Find where the given text appears and provide that cell's center as [X, Y] coordinate. 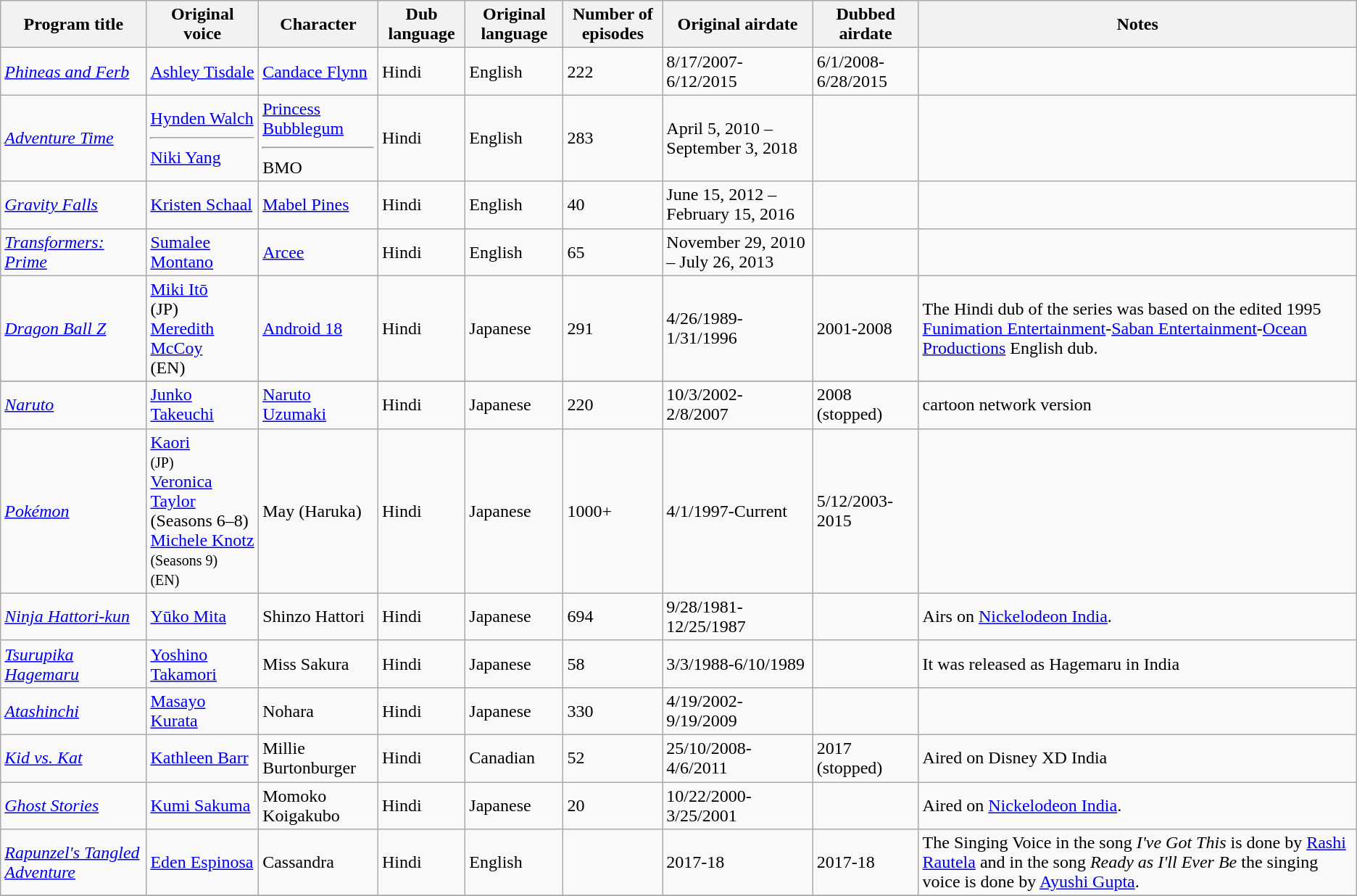
Android 18 [319, 328]
20 [613, 805]
Cassandra [319, 863]
November 29, 2010 – July 26, 2013 [738, 252]
Transformers: Prime [74, 252]
4/26/1989-1/31/1996 [738, 328]
Aired on Nickelodeon India. [1137, 805]
Sumalee Montano [203, 252]
10/22/2000-3/25/2001 [738, 805]
Pokémon [74, 510]
Nohara [319, 710]
Hynden WalchNiki Yang [203, 138]
Momoko Koigakubo [319, 805]
220 [613, 405]
Original voice [203, 25]
283 [613, 138]
Naruto Uzumaki [319, 405]
330 [613, 710]
Atashinchi [74, 710]
Ninja Hattori-kun [74, 616]
Kathleen Barr [203, 758]
Arcee [319, 252]
Character [319, 25]
Ghost Stories [74, 805]
Candace Flynn [319, 71]
2001-2008 [866, 328]
4/19/2002-9/19/2009 [738, 710]
May (Haruka) [319, 510]
Millie Burtonburger [319, 758]
694 [613, 616]
Princess BubblegumBMO [319, 138]
Yūko Mita [203, 616]
June 15, 2012 – February 15, 2016 [738, 204]
65 [613, 252]
8/17/2007-6/12/2015 [738, 71]
25/10/2008-4/6/2011 [738, 758]
40 [613, 204]
3/3/1988-6/10/1989 [738, 664]
The Singing Voice in the song I've Got This is done by Rashi Rautela and in the song Ready as I'll Ever Be the singing voice is done by Ayushi Gupta. [1137, 863]
Gravity Falls [74, 204]
Tsurupika Hagemaru [74, 664]
222 [613, 71]
Miss Sakura [319, 664]
9/28/1981-12/25/1987 [738, 616]
Original language [515, 25]
cartoon network version [1137, 405]
Mabel Pines [319, 204]
58 [613, 664]
Kristen Schaal [203, 204]
Dub language [421, 25]
Phineas and Ferb [74, 71]
Kumi Sakuma [203, 805]
Program title [74, 25]
5/12/2003-2015 [866, 510]
Original airdate [738, 25]
Masayo Kurata [203, 710]
Kaori (JP)Veronica Taylor(Seasons 6–8)Michele Knotz (Seasons 9) (EN) [203, 510]
6/1/2008-6/28/2015 [866, 71]
1000+ [613, 510]
Dubbed airdate [866, 25]
Number of episodes [613, 25]
2017(stopped) [866, 758]
Aired on Disney XD India [1137, 758]
Notes [1137, 25]
Naruto [74, 405]
Canadian [515, 758]
Eden Espinosa [203, 863]
10/3/2002-2/8/2007 [738, 405]
2008(stopped) [866, 405]
April 5, 2010 – September 3, 2018 [738, 138]
52 [613, 758]
Junko Takeuchi [203, 405]
291 [613, 328]
Yoshino Takamori [203, 664]
Rapunzel's Tangled Adventure [74, 863]
Shinzo Hattori [319, 616]
Adventure Time [74, 138]
It was released as Hagemaru in India [1137, 664]
Kid vs. Kat [74, 758]
Airs on Nickelodeon India. [1137, 616]
Dragon Ball Z [74, 328]
4/1/1997-Current [738, 510]
The Hindi dub of the series was based on the edited 1995 Funimation Entertainment-Saban Entertainment-Ocean Productions English dub. [1137, 328]
Miki Itō(JP)Meredith McCoy(EN) [203, 328]
Ashley Tisdale [203, 71]
